Find where the given text appears and provide that cell's center as (X, Y) coordinate. 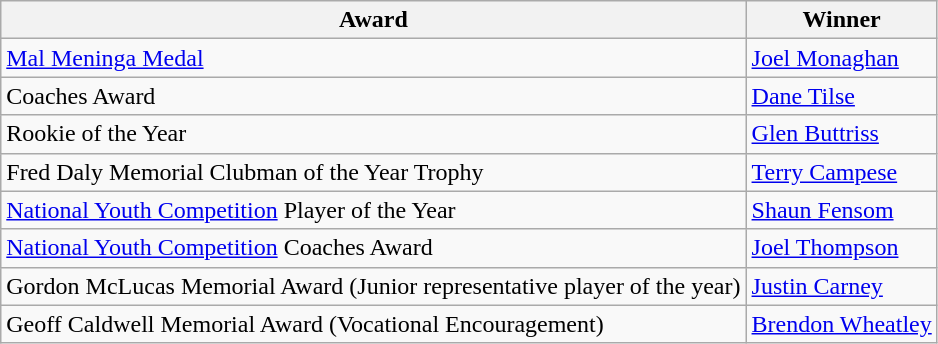
Award (374, 20)
Rookie of the Year (374, 134)
Gordon McLucas Memorial Award (Junior representative player of the year) (374, 286)
Dane Tilse (842, 96)
Geoff Caldwell Memorial Award (Vocational Encouragement) (374, 324)
Coaches Award (374, 96)
Winner (842, 20)
Joel Monaghan (842, 58)
Brendon Wheatley (842, 324)
Justin Carney (842, 286)
Glen Buttriss (842, 134)
Joel Thompson (842, 248)
Mal Meninga Medal (374, 58)
Shaun Fensom (842, 210)
National Youth Competition Player of the Year (374, 210)
Fred Daly Memorial Clubman of the Year Trophy (374, 172)
National Youth Competition Coaches Award (374, 248)
Terry Campese (842, 172)
